Output the (x, y) coordinate of the center of the cell containing the given text.  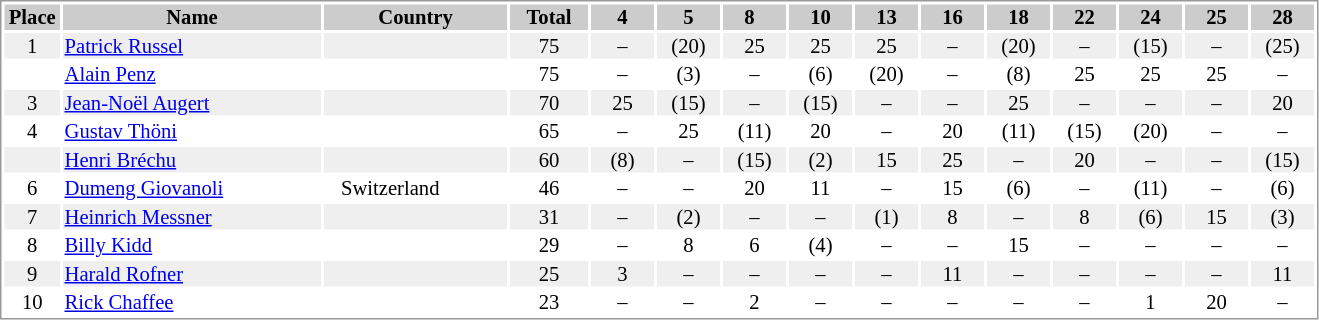
Heinrich Messner (192, 217)
9 (32, 274)
Rick Chaffee (192, 303)
(25) (1282, 46)
Dumeng Giovanoli (192, 189)
Harald Rofner (192, 274)
Patrick Russel (192, 46)
7 (32, 217)
23 (549, 303)
(4) (820, 245)
28 (1282, 17)
24 (1150, 17)
13 (886, 17)
(1) (886, 217)
70 (549, 103)
5 (688, 17)
Billy Kidd (192, 245)
65 (549, 131)
Name (192, 17)
Henri Bréchu (192, 160)
Country (416, 17)
2 (754, 303)
46 (549, 189)
Place (32, 17)
16 (952, 17)
60 (549, 160)
22 (1084, 17)
18 (1018, 17)
Jean-Noël Augert (192, 103)
Switzerland (416, 189)
Alain Penz (192, 75)
29 (549, 245)
Gustav Thöni (192, 131)
Total (549, 17)
31 (549, 217)
